Capture the cell that displays the provided text and extract its [X, Y] central coordinate. 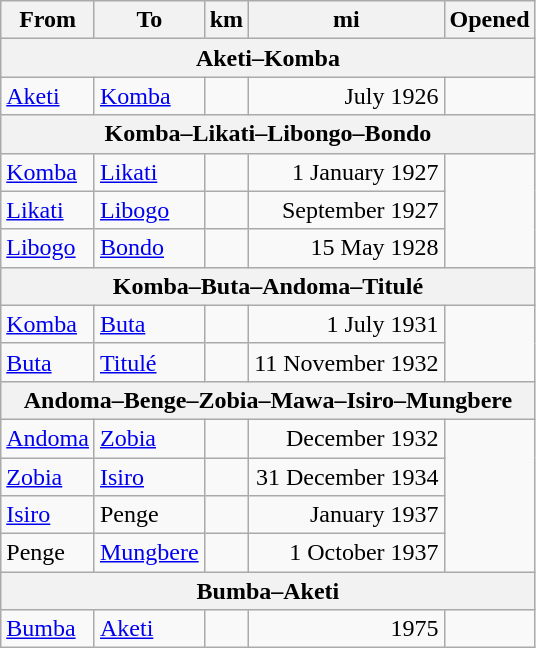
Andoma [48, 438]
To [149, 20]
Komba–Likati–Libongo–Bondo [268, 134]
15 May 1928 [346, 248]
Opened [490, 20]
Bumba [48, 629]
January 1937 [346, 515]
September 1927 [346, 210]
Bondo [149, 248]
Komba–Buta–Andoma–Titulé [268, 286]
July 1926 [346, 96]
11 November 1932 [346, 362]
1975 [346, 629]
31 December 1934 [346, 477]
mi [346, 20]
1 July 1931 [346, 324]
Aketi–Komba [268, 58]
Andoma–Benge–Zobia–Mawa–Isiro–Mungbere [268, 400]
Bumba–Aketi [268, 591]
Mungbere [149, 553]
1 October 1937 [346, 553]
December 1932 [346, 438]
From [48, 20]
Titulé [149, 362]
1 January 1927 [346, 172]
km [226, 20]
